Find where the given text appears and provide that cell's center as [x, y] coordinate. 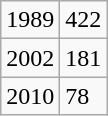
2002 [30, 58]
78 [84, 96]
181 [84, 58]
422 [84, 20]
2010 [30, 96]
1989 [30, 20]
